Pinpoint the cell where the given text exists, returning its [X, Y] midpoint coordinate. 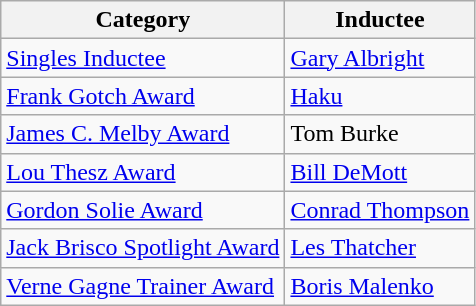
Singles Inductee [143, 58]
Category [143, 20]
Jack Brisco Spotlight Award [143, 248]
Bill DeMott [380, 172]
Les Thatcher [380, 248]
Lou Thesz Award [143, 172]
Gordon Solie Award [143, 210]
Gary Albright [380, 58]
Verne Gagne Trainer Award [143, 286]
Haku [380, 96]
Boris Malenko [380, 286]
Conrad Thompson [380, 210]
Inductee [380, 20]
Frank Gotch Award [143, 96]
James C. Melby Award [143, 134]
Tom Burke [380, 134]
